Capture the cell that displays the provided text and extract its (x, y) central coordinate. 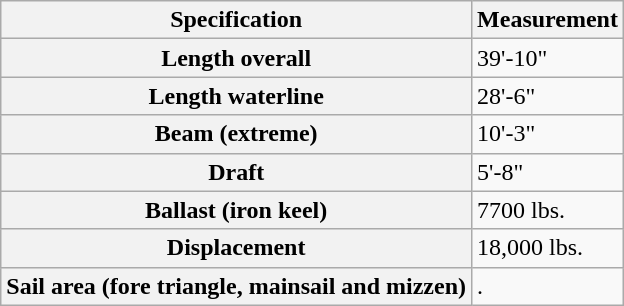
Draft (236, 172)
. (548, 286)
10'-3" (548, 134)
39'-10" (548, 58)
Specification (236, 20)
Ballast (iron keel) (236, 210)
Length overall (236, 58)
Length waterline (236, 96)
Displacement (236, 248)
28'-6" (548, 96)
5'-8" (548, 172)
7700 lbs. (548, 210)
18,000 lbs. (548, 248)
Measurement (548, 20)
Beam (extreme) (236, 134)
Sail area (fore triangle, mainsail and mizzen) (236, 286)
